Extract the (x, y) coordinate from the center of the cell holding the provided text.  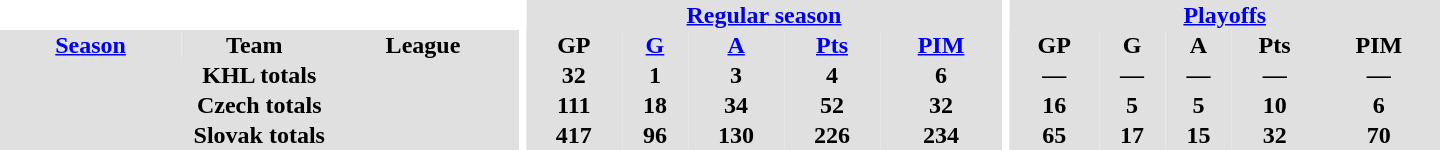
70 (1379, 135)
18 (655, 105)
234 (941, 135)
15 (1198, 135)
Czech totals (259, 105)
52 (832, 105)
111 (574, 105)
Team (254, 45)
16 (1054, 105)
Playoffs (1224, 15)
Slovak totals (259, 135)
KHL totals (259, 75)
Season (90, 45)
130 (736, 135)
3 (736, 75)
65 (1054, 135)
10 (1275, 105)
1 (655, 75)
Regular season (764, 15)
4 (832, 75)
226 (832, 135)
34 (736, 105)
League (422, 45)
417 (574, 135)
96 (655, 135)
17 (1132, 135)
